Detect which cell encompasses the target text, then output its [X, Y] center coordinate. 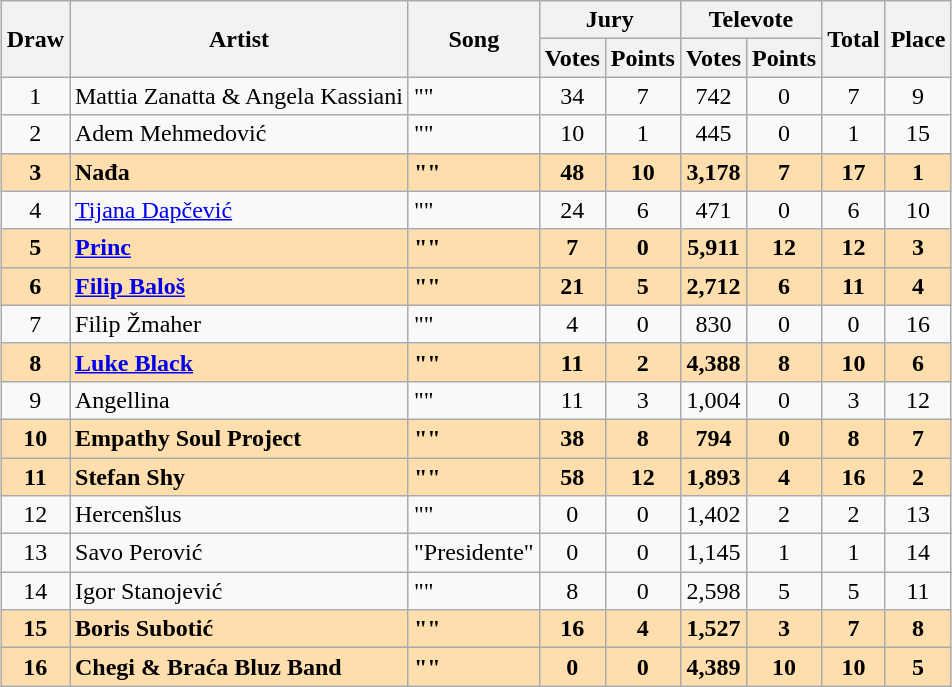
Angellina [240, 400]
Igor Stanojević [240, 591]
Jury [610, 20]
48 [572, 172]
Savo Perović [240, 553]
1,893 [713, 477]
21 [572, 286]
38 [572, 438]
4,389 [713, 667]
1,527 [713, 629]
830 [713, 324]
17 [854, 172]
"Presidente" [474, 553]
2,712 [713, 286]
742 [713, 96]
34 [572, 96]
Mattia Zanatta & Angela Kassiani [240, 96]
Filip Baloš [240, 286]
5,911 [713, 248]
4,388 [713, 362]
Total [854, 39]
Hercenšlus [240, 515]
Draw [35, 39]
2,598 [713, 591]
58 [572, 477]
445 [713, 134]
1,145 [713, 553]
Chegi & Braća Bluz Band [240, 667]
Stefan Shy [240, 477]
Princ [240, 248]
1,004 [713, 400]
Nađa [240, 172]
794 [713, 438]
Luke Black [240, 362]
24 [572, 210]
Tijana Dapčević [240, 210]
Filip Žmaher [240, 324]
Adem Mehmedović [240, 134]
Artist [240, 39]
1,402 [713, 515]
Boris Subotić [240, 629]
Empathy Soul Project [240, 438]
3,178 [713, 172]
Televote [750, 20]
Place [918, 39]
471 [713, 210]
Song [474, 39]
